Find where the given text appears and provide that cell's center as (X, Y) coordinate. 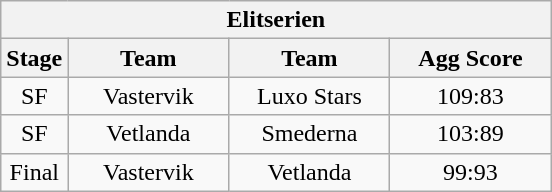
103:89 (470, 134)
Stage (34, 58)
Smederna (310, 134)
Final (34, 172)
99:93 (470, 172)
Elitserien (276, 20)
Agg Score (470, 58)
109:83 (470, 96)
Luxo Stars (310, 96)
